Scan for the cell matching the given text and deliver its [x, y] coordinate at center. 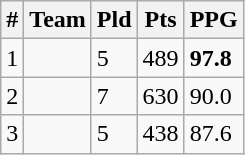
7 [114, 96]
489 [160, 58]
2 [12, 96]
PPG [214, 20]
87.6 [214, 134]
630 [160, 96]
438 [160, 134]
Pld [114, 20]
Pts [160, 20]
Team [58, 20]
# [12, 20]
90.0 [214, 96]
97.8 [214, 58]
3 [12, 134]
1 [12, 58]
